Return [X, Y] of the center of cell containing provided text 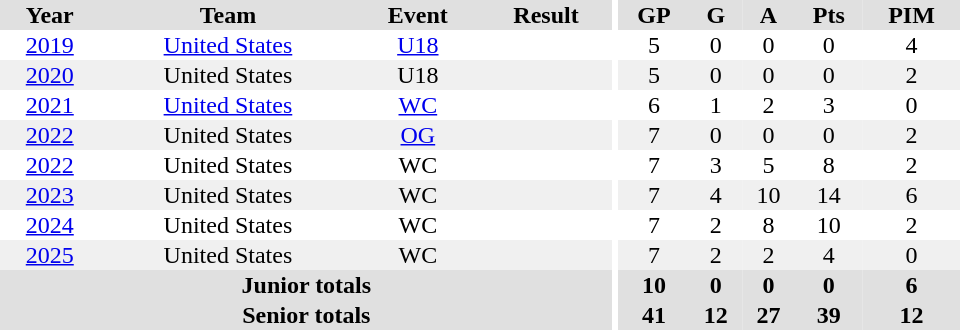
Senior totals [306, 315]
39 [829, 315]
PIM [912, 15]
14 [829, 195]
Year [50, 15]
2025 [50, 255]
A [768, 15]
Pts [829, 15]
G [716, 15]
Event [418, 15]
2021 [50, 105]
2024 [50, 225]
GP [654, 15]
Team [228, 15]
Junior totals [306, 285]
41 [654, 315]
2020 [50, 75]
Result [546, 15]
1 [716, 105]
OG [418, 135]
27 [768, 315]
2023 [50, 195]
2019 [50, 45]
